Capture the cell that displays the provided text and extract its (x, y) central coordinate. 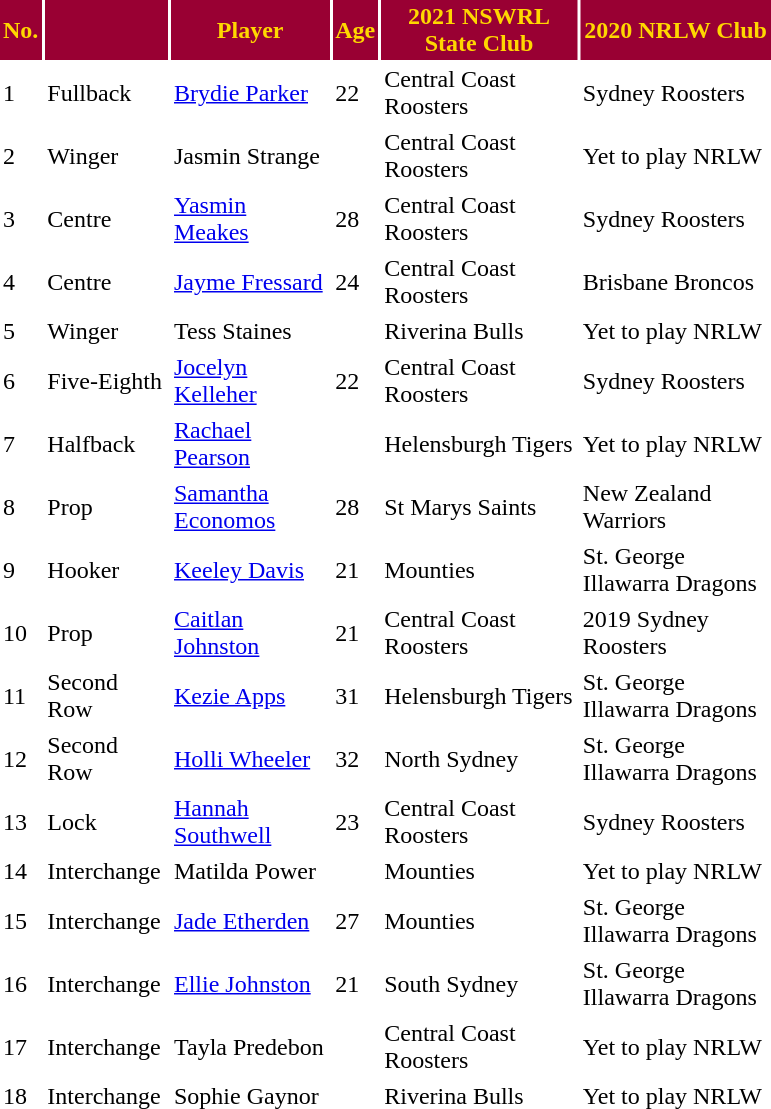
Player (250, 30)
No. (20, 30)
Yasmin Meakes (250, 219)
27 (355, 921)
Ellie Johnston (250, 984)
9 (20, 570)
4 (20, 282)
Jasmin Strange (250, 156)
24 (355, 282)
11 (20, 696)
North Sydney (479, 759)
Jocelyn Kelleher (250, 381)
Keeley Davis (250, 570)
Lock (106, 822)
15 (20, 921)
2 (20, 156)
8 (20, 507)
Samantha Economos (250, 507)
Hooker (106, 570)
Caitlan Johnston (250, 633)
23 (355, 822)
Rachael Pearson (250, 444)
31 (355, 696)
6 (20, 381)
Age (355, 30)
Brydie Parker (250, 93)
Jade Etherden (250, 921)
14 (20, 872)
13 (20, 822)
7 (20, 444)
16 (20, 984)
12 (20, 759)
32 (355, 759)
3 (20, 219)
Hannah Southwell (250, 822)
Tayla Predebon (250, 1047)
Halfback (106, 444)
Jayme Fressard (250, 282)
Tess Staines (250, 332)
St Marys Saints (479, 507)
Fullback (106, 93)
17 (20, 1047)
10 (20, 633)
Five-Eighth (106, 381)
Kezie Apps (250, 696)
Matilda Power (250, 872)
South Sydney (479, 984)
2021 NSWRL State Club (479, 30)
1 (20, 93)
Riverina Bulls (479, 332)
5 (20, 332)
Holli Wheeler (250, 759)
